Find where the given text appears and provide that cell's center as (x, y) coordinate. 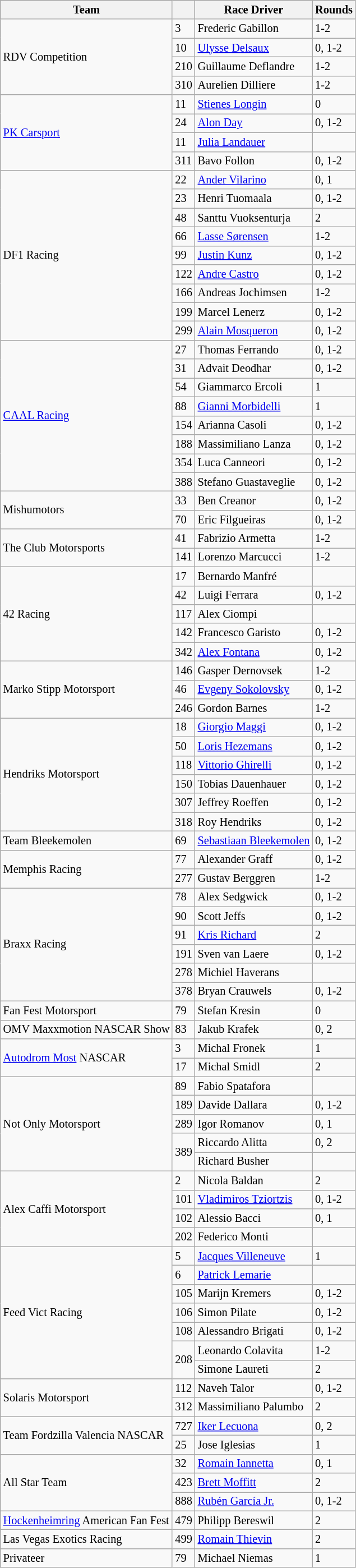
Ulysse Delsaux (254, 48)
Marijn Kremers (254, 1294)
Team (86, 10)
Aurelien Dilliere (254, 85)
202 (183, 1237)
Julia Landauer (254, 142)
Michael Niemas (254, 1558)
10 (183, 48)
Sven van Laere (254, 954)
PK Carsport (86, 132)
88 (183, 406)
311 (183, 161)
42 Racing (86, 614)
312 (183, 1407)
Lorenzo Marcucci (254, 557)
6 (183, 1275)
Alex Ciompi (254, 614)
189 (183, 1105)
Solaris Motorsport (86, 1397)
Eric Filgueiras (254, 519)
CAAL Racing (86, 415)
Davide Dallara (254, 1105)
112 (183, 1388)
Richard Busher (254, 1161)
Vittorio Ghirelli (254, 765)
727 (183, 1426)
Team Fordzilla Valencia NASCAR (86, 1435)
142 (183, 633)
Feed Vict Racing (86, 1313)
Lasse Sørensen (254, 236)
Nicola Baldan (254, 1180)
89 (183, 1086)
318 (183, 822)
Guillaume Deflandre (254, 66)
Hendriks Motorsport (86, 774)
388 (183, 482)
106 (183, 1313)
DF1 Racing (86, 255)
Kris Richard (254, 935)
All Star Team (86, 1482)
199 (183, 312)
Race Driver (254, 10)
90 (183, 916)
Jeffrey Roeffen (254, 803)
The Club Motorsports (86, 548)
69 (183, 840)
Not Only Motorsport (86, 1124)
389 (183, 1152)
Rounds (334, 10)
146 (183, 670)
Gasper Dernovsek (254, 670)
191 (183, 954)
Fan Fest Motorsport (86, 1010)
Francesco Garisto (254, 633)
Santtu Vuoksenturja (254, 218)
Jose Iglesias (254, 1445)
50 (183, 746)
Giorgio Maggi (254, 727)
Jakub Krafek (254, 1029)
246 (183, 709)
Hockenheimring American Fan Fest (86, 1520)
66 (183, 236)
27 (183, 350)
Massimiliano Palumbo (254, 1407)
Justin Kunz (254, 255)
307 (183, 803)
Privateer (86, 1558)
18 (183, 727)
Memphis Racing (86, 868)
Marcel Lenerz (254, 312)
31 (183, 369)
Luigi Ferrara (254, 595)
Rubén García Jr. (254, 1501)
354 (183, 463)
Luca Canneori (254, 463)
Mishumotors (86, 509)
99 (183, 255)
154 (183, 425)
Alex Fontana (254, 652)
102 (183, 1218)
91 (183, 935)
Philipp Bereswil (254, 1520)
Fabio Spatafora (254, 1086)
Federico Monti (254, 1237)
310 (183, 85)
41 (183, 539)
42 (183, 595)
Andre Castro (254, 274)
479 (183, 1520)
Alessio Bacci (254, 1218)
Jacques Villeneuve (254, 1256)
Sebastiaan Bleekemolen (254, 840)
Autodrom Most NASCAR (86, 1057)
Naveh Talor (254, 1388)
Gustav Berggren (254, 879)
Stienes Longin (254, 104)
32 (183, 1464)
Iker Lecuona (254, 1426)
Frederic Gabillon (254, 29)
Ander Vilarino (254, 180)
Alon Day (254, 123)
Simon Pilate (254, 1313)
Gianni Morbidelli (254, 406)
342 (183, 652)
299 (183, 330)
888 (183, 1501)
Scott Jeffs (254, 916)
Tobias Dauenhauer (254, 784)
Arianna Casoli (254, 425)
77 (183, 859)
278 (183, 973)
Stefano Guastaveglie (254, 482)
210 (183, 66)
Loris Hezemans (254, 746)
108 (183, 1331)
118 (183, 765)
Simone Laureti (254, 1369)
Romain Iannetta (254, 1464)
83 (183, 1029)
Michal Fronek (254, 1048)
101 (183, 1199)
Henri Tuomaala (254, 199)
Bavo Follon (254, 161)
Fabrizio Armetta (254, 539)
Bryan Crauwels (254, 991)
Thomas Ferrando (254, 350)
Massimiliano Lanza (254, 444)
105 (183, 1294)
Roy Hendriks (254, 822)
Romain Thievin (254, 1539)
499 (183, 1539)
48 (183, 218)
54 (183, 387)
Brett Moffitt (254, 1483)
378 (183, 991)
Ben Creanor (254, 500)
Patrick Lemarie (254, 1275)
Alexander Graff (254, 859)
Giammarco Ercoli (254, 387)
423 (183, 1483)
Alex Sedgwick (254, 897)
Riccardo Alitta (254, 1143)
289 (183, 1124)
25 (183, 1445)
Team Bleekemolen (86, 840)
277 (183, 879)
188 (183, 444)
Alain Mosqueron (254, 330)
78 (183, 897)
117 (183, 614)
Gordon Barnes (254, 709)
22 (183, 180)
208 (183, 1360)
Michiel Haverans (254, 973)
Alessandro Brigati (254, 1331)
24 (183, 123)
5 (183, 1256)
Alex Caffi Motorsport (86, 1208)
Braxx Racing (86, 944)
Evgeny Sokolovsky (254, 689)
141 (183, 557)
Advait Deodhar (254, 369)
Michal Smidl (254, 1067)
166 (183, 293)
Leonardo Colavita (254, 1350)
23 (183, 199)
46 (183, 689)
70 (183, 519)
150 (183, 784)
Andreas Jochimsen (254, 293)
Las Vegas Exotics Racing (86, 1539)
Vladimiros Tziortzis (254, 1199)
33 (183, 500)
OMV Maxxmotion NASCAR Show (86, 1029)
Bernardo Manfré (254, 576)
Igor Romanov (254, 1124)
Stefan Kresin (254, 1010)
Marko Stipp Motorsport (86, 689)
RDV Competition (86, 57)
122 (183, 274)
